Determine the (X, Y) coordinate at the center of the cell enclosing the given text.  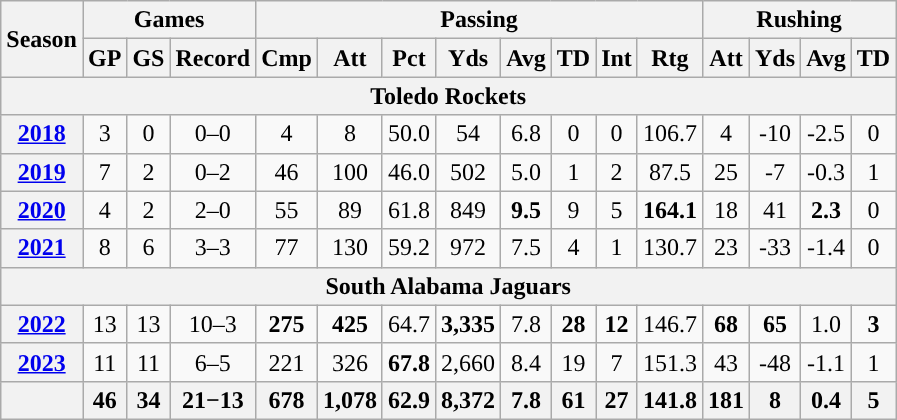
23 (726, 248)
2023 (42, 362)
6–5 (213, 362)
62.9 (408, 400)
100 (350, 172)
2022 (42, 324)
Pct (408, 58)
221 (287, 362)
130 (350, 248)
2018 (42, 134)
89 (350, 210)
2020 (42, 210)
151.3 (670, 362)
-48 (776, 362)
1.0 (826, 324)
18 (726, 210)
8,372 (468, 400)
2.3 (826, 210)
141.8 (670, 400)
68 (726, 324)
27 (617, 400)
-1.1 (826, 362)
164.1 (670, 210)
130.7 (670, 248)
21−13 (213, 400)
0–0 (213, 134)
Toledo Rockets (448, 96)
5.0 (526, 172)
678 (287, 400)
Rtg (670, 58)
1,078 (350, 400)
3,335 (468, 324)
972 (468, 248)
0.4 (826, 400)
-7 (776, 172)
Rushing (798, 20)
6.8 (526, 134)
0–2 (213, 172)
-1.4 (826, 248)
12 (617, 324)
9 (573, 210)
Cmp (287, 58)
2,660 (468, 362)
106.7 (670, 134)
65 (776, 324)
849 (468, 210)
South Alabama Jaguars (448, 286)
Record (213, 58)
41 (776, 210)
-0.3 (826, 172)
Season (42, 39)
GP (104, 58)
10–3 (213, 324)
46.0 (408, 172)
2019 (42, 172)
3–3 (213, 248)
6 (148, 248)
-2.5 (826, 134)
2–0 (213, 210)
67.8 (408, 362)
55 (287, 210)
181 (726, 400)
-10 (776, 134)
146.7 (670, 324)
GS (148, 58)
-33 (776, 248)
7.5 (526, 248)
61 (573, 400)
87.5 (670, 172)
64.7 (408, 324)
19 (573, 362)
2021 (42, 248)
326 (350, 362)
Games (168, 20)
9.5 (526, 210)
61.8 (408, 210)
54 (468, 134)
8.4 (526, 362)
50.0 (408, 134)
425 (350, 324)
59.2 (408, 248)
502 (468, 172)
77 (287, 248)
Int (617, 58)
34 (148, 400)
28 (573, 324)
25 (726, 172)
43 (726, 362)
275 (287, 324)
Passing (480, 20)
